Determine the (x, y) coordinate at the center of the cell enclosing the given text.  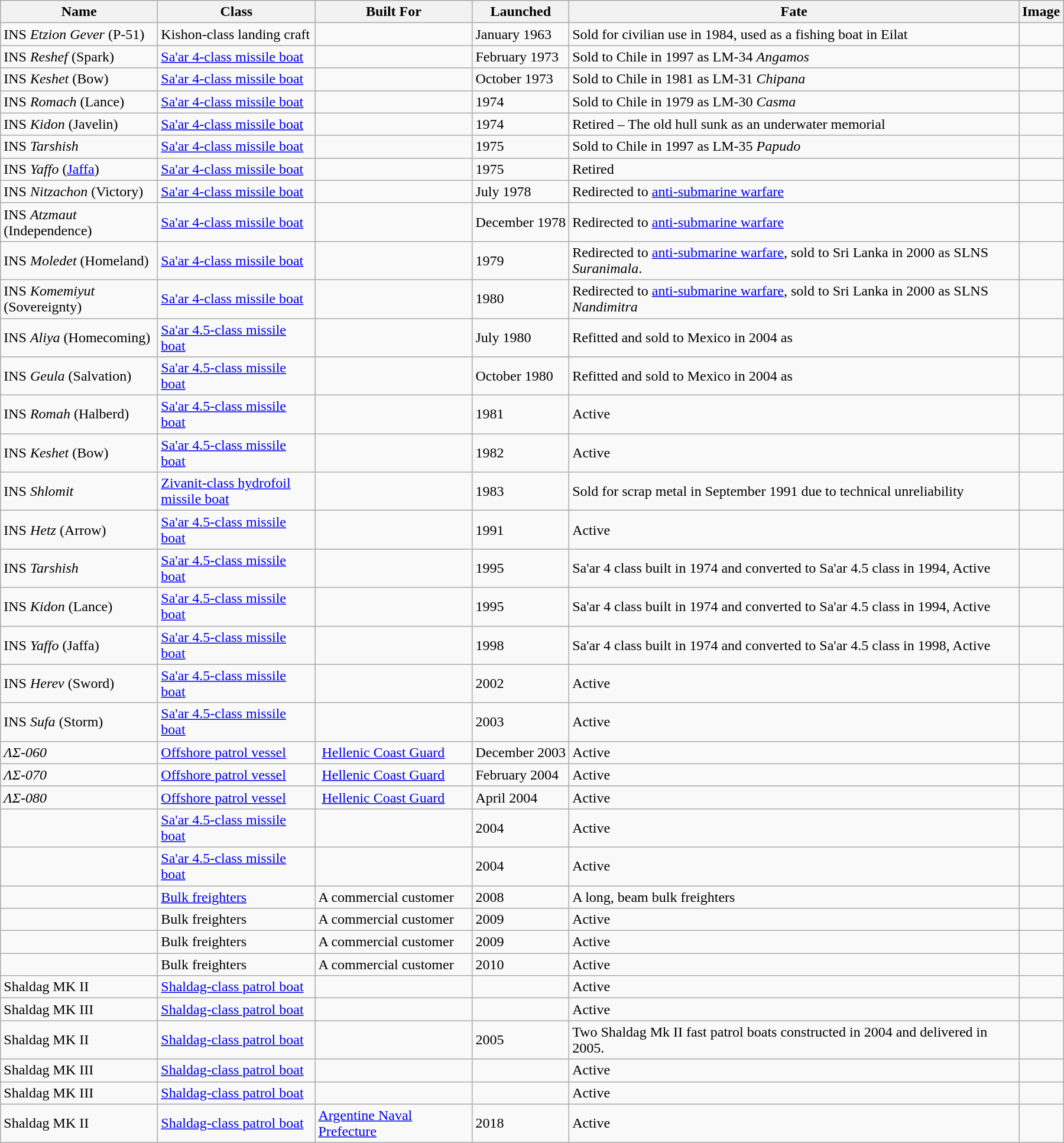
INS Moledet (Homeland) (79, 260)
Fate (794, 12)
1979 (521, 260)
Zivanit-class hydrofoil missile boat (236, 492)
2010 (521, 965)
2002 (521, 683)
Class (236, 12)
1980 (521, 299)
INS Hetz (Arrow) (79, 530)
Sold to Chile in 1981 as LM-31 Chipana (794, 79)
Name (79, 12)
Retired – The old hull sunk as an underwater memorial (794, 124)
December 2003 (521, 752)
2005 (521, 1040)
Launched (521, 12)
December 1978 (521, 222)
ΛΣ-070 (79, 775)
January 1963 (521, 34)
Image (1042, 12)
2018 (521, 1123)
October 1980 (521, 376)
INS Shlomit (79, 492)
Redirected to anti-submarine warfare, sold to Sri Lanka in 2000 as SLNS Nandimitra (794, 299)
Kishon-class landing craft (236, 34)
Sold to Chile in 1997 as LM-34 Angamos (794, 57)
INS Aliya (Homecoming) (79, 337)
INS Kidon (Lance) (79, 606)
A long, beam bulk freighters (794, 897)
July 1980 (521, 337)
Retired (794, 169)
April 2004 (521, 797)
INS Kidon (Javelin) (79, 124)
2008 (521, 897)
Argentine Naval Prefecture (394, 1123)
Sold to Chile in 1997 as LM-35 Papudo (794, 147)
INS Sufa (Storm) (79, 722)
INS Etzion Gever (P-51) (79, 34)
INS Nitzachon (Victory) (79, 191)
INS Herev (Sword) (79, 683)
Built For (394, 12)
1982 (521, 453)
1983 (521, 492)
INS Reshef (Spark) (79, 57)
February 2004 (521, 775)
1998 (521, 645)
INS Komemiyut (Sovereignty) (79, 299)
1981 (521, 415)
Sold for scrap metal in September 1991 due to technical unreliability (794, 492)
INS Romah (Halberd) (79, 415)
July 1978 (521, 191)
Redirected to anti-submarine warfare, sold to Sri Lanka in 2000 as SLNS Suranimala. (794, 260)
INS Romach (Lance) (79, 102)
1991 (521, 530)
ΛΣ-080 (79, 797)
Two Shaldag Mk II fast patrol boats constructed in 2004 and delivered in 2005. (794, 1040)
Sold for civilian use in 1984, used as a fishing boat in Eilat (794, 34)
INS Atzmaut (Independence) (79, 222)
Sold to Chile in 1979 as LM-30 Casma (794, 102)
2003 (521, 722)
INS Geula (Salvation) (79, 376)
October 1973 (521, 79)
Sa'ar 4 class built in 1974 and converted to Sa'ar 4.5 class in 1998, Active (794, 645)
February 1973 (521, 57)
ΛΣ-060 (79, 752)
